Provide the [X, Y] coordinate of the cell's center where the given text is located.  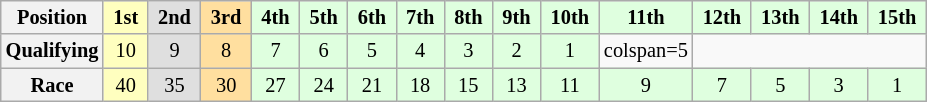
10 [126, 51]
15 [468, 85]
40 [126, 85]
30 [226, 85]
18 [420, 85]
35 [174, 85]
9th [516, 17]
27 [275, 85]
6 [324, 51]
11 [570, 85]
6th [372, 17]
2nd [174, 17]
7th [420, 17]
Race [52, 85]
21 [372, 85]
24 [324, 85]
3rd [226, 17]
13 [516, 85]
8 [226, 51]
11th [646, 17]
8th [468, 17]
1st [126, 17]
4 [420, 51]
colspan=5 [646, 51]
4th [275, 17]
Qualifying [52, 51]
12th [722, 17]
5th [324, 17]
14th [839, 17]
13th [780, 17]
10th [570, 17]
15th [897, 17]
2 [516, 51]
Position [52, 17]
